Capture the cell that displays the provided text and extract its (x, y) central coordinate. 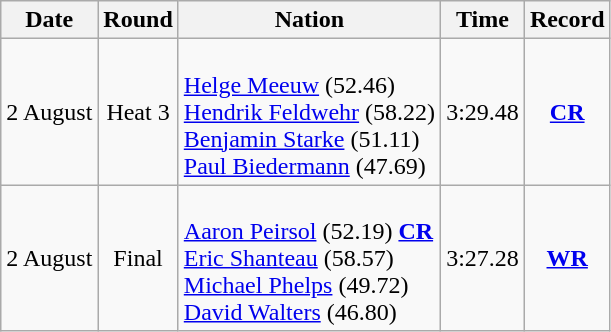
Nation (309, 20)
Round (138, 20)
Record (567, 20)
Time (483, 20)
Aaron Peirsol (52.19) CR Eric Shanteau (58.57) Michael Phelps (49.72) David Walters (46.80) (309, 258)
3:29.48 (483, 112)
Helge Meeuw (52.46) Hendrik Feldwehr (58.22) Benjamin Starke (51.11) Paul Biedermann (47.69) (309, 112)
WR (567, 258)
CR (567, 112)
Final (138, 258)
Date (50, 20)
3:27.28 (483, 258)
Heat 3 (138, 112)
